Locate the cell with the specified text and output its (x, y) center coordinate. 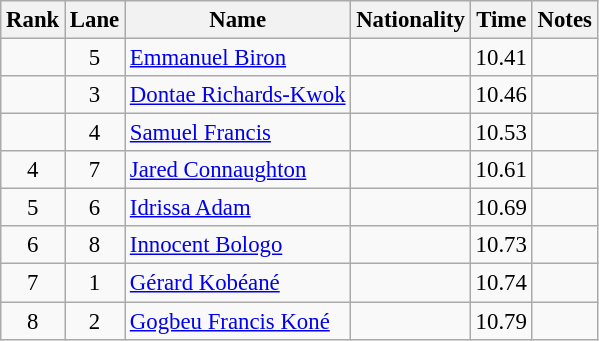
Gérard Kobéané (238, 283)
Nationality (410, 20)
Jared Connaughton (238, 170)
Notes (564, 20)
10.74 (501, 283)
Name (238, 20)
Innocent Bologo (238, 245)
10.73 (501, 245)
Rank (33, 20)
3 (95, 95)
Idrissa Adam (238, 208)
10.61 (501, 170)
Lane (95, 20)
2 (95, 321)
10.41 (501, 58)
1 (95, 283)
10.46 (501, 95)
Emmanuel Biron (238, 58)
10.69 (501, 208)
Time (501, 20)
10.79 (501, 321)
Gogbeu Francis Koné (238, 321)
Dontae Richards-Kwok (238, 95)
Samuel Francis (238, 133)
10.53 (501, 133)
